Detect which cell encompasses the target text, then output its (x, y) center coordinate. 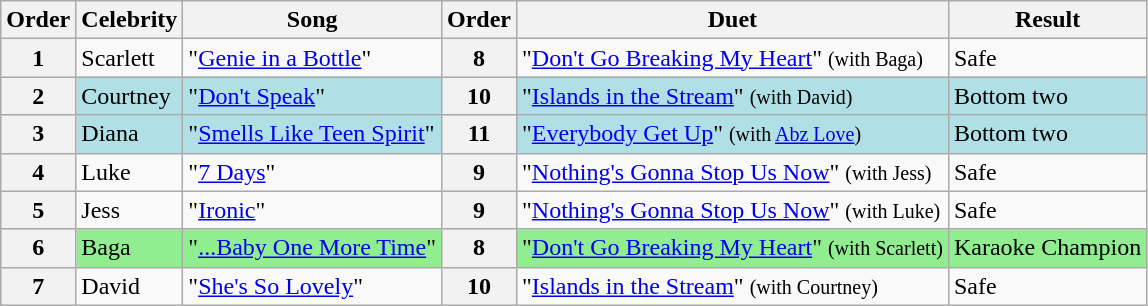
"Nothing's Gonna Stop Us Now" (with Luke) (733, 210)
Celebrity (130, 20)
"Don't Speak" (312, 96)
Luke (130, 172)
"...Baby One More Time" (312, 248)
David (130, 286)
Jess (130, 210)
"Islands in the Stream" (with David) (733, 96)
1 (38, 58)
5 (38, 210)
"Nothing's Gonna Stop Us Now" (with Jess) (733, 172)
"She's So Lovely" (312, 286)
Baga (130, 248)
3 (38, 134)
Duet (733, 20)
"7 Days" (312, 172)
"Don't Go Breaking My Heart" (with Baga) (733, 58)
Result (1047, 20)
7 (38, 286)
Scarlett (130, 58)
"Everybody Get Up" (with Abz Love) (733, 134)
11 (478, 134)
"Genie in a Bottle" (312, 58)
2 (38, 96)
"Smells Like Teen Spirit" (312, 134)
Diana (130, 134)
6 (38, 248)
Karaoke Champion (1047, 248)
"Ironic" (312, 210)
4 (38, 172)
"Don't Go Breaking My Heart" (with Scarlett) (733, 248)
Courtney (130, 96)
"Islands in the Stream" (with Courtney) (733, 286)
Song (312, 20)
